Extract the (x, y) coordinate from the center of the cell holding the provided text.  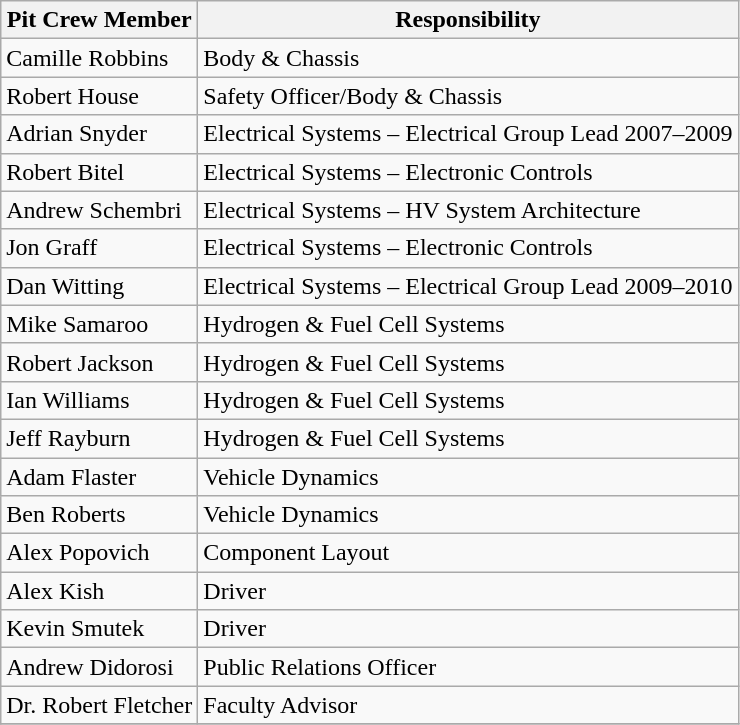
Kevin Smutek (100, 629)
Robert Jackson (100, 362)
Component Layout (468, 553)
Adrian Snyder (100, 134)
Electrical Systems – Electrical Group Lead 2007–2009 (468, 134)
Body & Chassis (468, 58)
Dr. Robert Fletcher (100, 705)
Robert Bitel (100, 172)
Pit Crew Member (100, 20)
Ian Williams (100, 400)
Electrical Systems – Electrical Group Lead 2009–2010 (468, 286)
Andrew Schembri (100, 210)
Safety Officer/Body & Chassis (468, 96)
Electrical Systems – HV System Architecture (468, 210)
Public Relations Officer (468, 667)
Jon Graff (100, 248)
Mike Samaroo (100, 324)
Responsibility (468, 20)
Andrew Didorosi (100, 667)
Jeff Rayburn (100, 438)
Faculty Advisor (468, 705)
Ben Roberts (100, 515)
Alex Popovich (100, 553)
Camille Robbins (100, 58)
Dan Witting (100, 286)
Alex Kish (100, 591)
Adam Flaster (100, 477)
Robert House (100, 96)
